Scan for the cell matching the given text and deliver its [X, Y] coordinate at center. 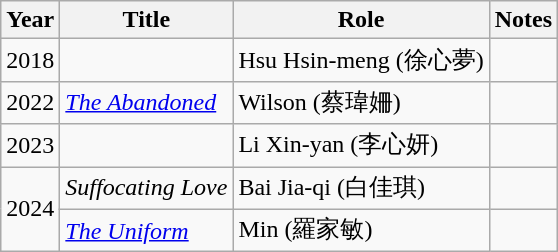
Title [146, 20]
2024 [30, 208]
Li Xin-yan (李心妍) [361, 146]
The Uniform [146, 230]
Min (羅家敏) [361, 230]
2023 [30, 146]
Hsu Hsin-meng (徐心夢) [361, 60]
Role [361, 20]
Year [30, 20]
2018 [30, 60]
Notes [523, 20]
2022 [30, 102]
Suffocating Love [146, 188]
Wilson (蔡瑋姍) [361, 102]
The Abandoned [146, 102]
Bai Jia-qi (白佳琪) [361, 188]
